Pinpoint the cell where the given text exists, returning its [X, Y] midpoint coordinate. 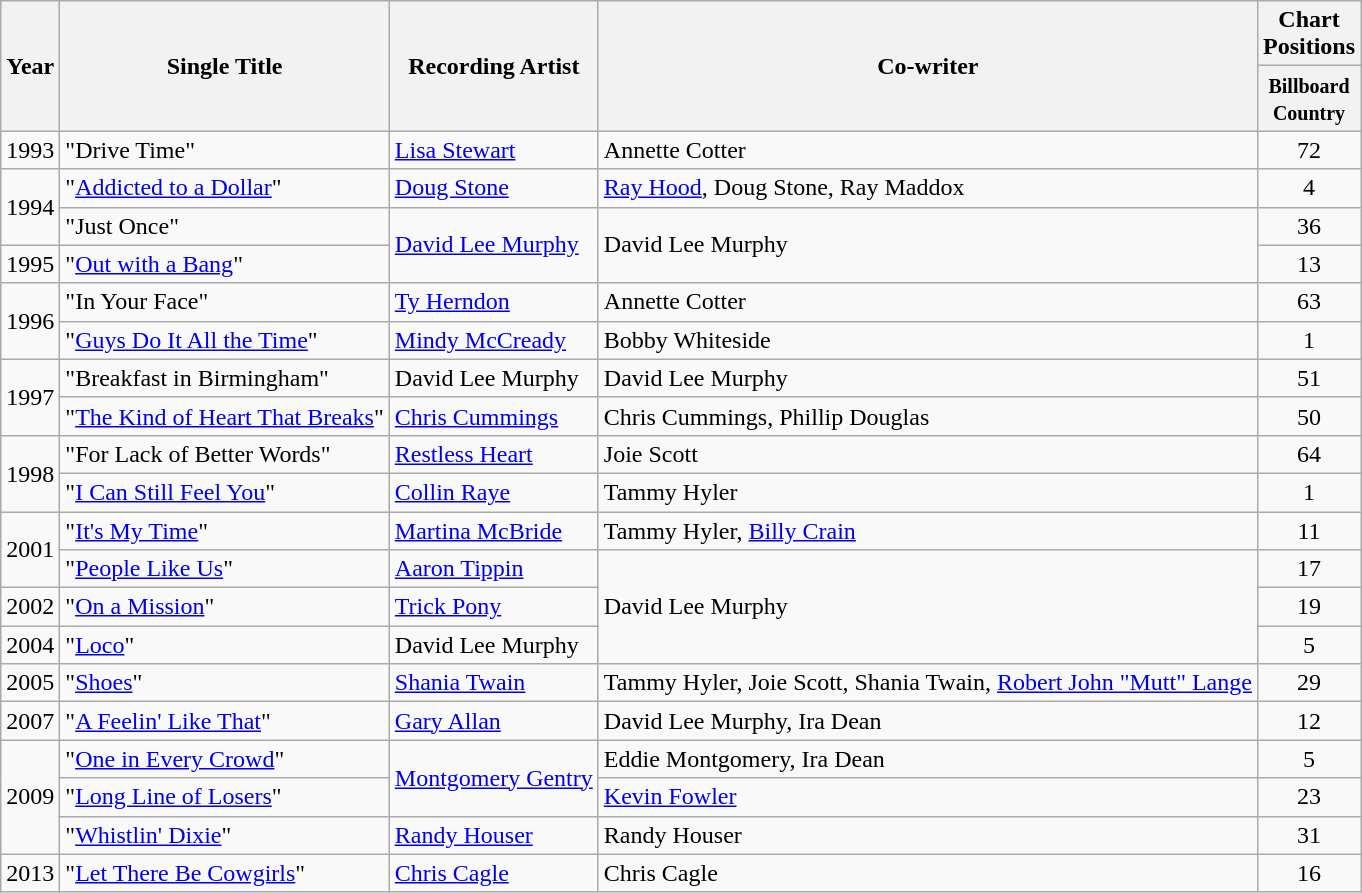
"One in Every Crowd" [224, 759]
2013 [30, 873]
64 [1308, 454]
Single Title [224, 66]
17 [1308, 569]
Eddie Montgomery, Ira Dean [928, 759]
Chart Positions [1308, 34]
Co-writer [928, 66]
Joie Scott [928, 454]
"I Can Still Feel You" [224, 492]
1998 [30, 473]
Recording Artist [494, 66]
2009 [30, 797]
2002 [30, 607]
72 [1308, 150]
2004 [30, 645]
Tammy Hyler, Billy Crain [928, 531]
Year [30, 66]
31 [1308, 835]
"Breakfast in Birmingham" [224, 378]
Chris Cummings [494, 416]
David Lee Murphy, Ira Dean [928, 721]
16 [1308, 873]
Bobby Whiteside [928, 340]
1995 [30, 264]
Mindy McCready [494, 340]
"For Lack of Better Words" [224, 454]
"In Your Face" [224, 302]
Ray Hood, Doug Stone, Ray Maddox [928, 188]
50 [1308, 416]
Ty Herndon [494, 302]
Tammy Hyler, Joie Scott, Shania Twain, Robert John "Mutt" Lange [928, 683]
Martina McBride [494, 531]
4 [1308, 188]
"People Like Us" [224, 569]
29 [1308, 683]
2005 [30, 683]
51 [1308, 378]
1993 [30, 150]
Aaron Tippin [494, 569]
Gary Allan [494, 721]
Tammy Hyler [928, 492]
"Whistlin' Dixie" [224, 835]
Kevin Fowler [928, 797]
Lisa Stewart [494, 150]
19 [1308, 607]
Billboard Country [1308, 98]
11 [1308, 531]
"Shoes" [224, 683]
36 [1308, 226]
"Long Line of Losers" [224, 797]
2001 [30, 550]
"Loco" [224, 645]
Collin Raye [494, 492]
63 [1308, 302]
1994 [30, 207]
Chris Cummings, Phillip Douglas [928, 416]
"It's My Time" [224, 531]
"The Kind of Heart That Breaks" [224, 416]
Montgomery Gentry [494, 778]
Shania Twain [494, 683]
Restless Heart [494, 454]
23 [1308, 797]
13 [1308, 264]
"Guys Do It All the Time" [224, 340]
2007 [30, 721]
"Out with a Bang" [224, 264]
"A Feelin' Like That" [224, 721]
1996 [30, 321]
"Let There Be Cowgirls" [224, 873]
"Drive Time" [224, 150]
"On a Mission" [224, 607]
"Just Once" [224, 226]
"Addicted to a Dollar" [224, 188]
12 [1308, 721]
Doug Stone [494, 188]
1997 [30, 397]
Trick Pony [494, 607]
